Scan for the cell matching the given text and deliver its (X, Y) coordinate at center. 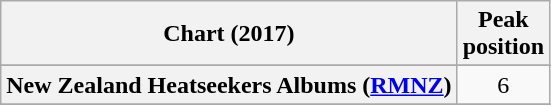
Chart (2017) (229, 34)
New Zealand Heatseekers Albums (RMNZ) (229, 85)
6 (503, 85)
Peak position (503, 34)
